Return (x, y) of the center of cell containing provided text 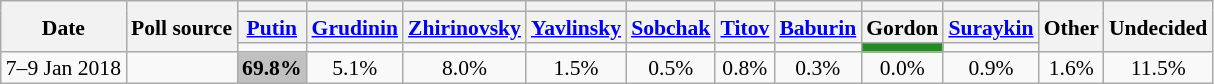
8.0% (464, 68)
1.5% (576, 68)
0.9% (990, 68)
Poll source (182, 26)
Suraykin (990, 26)
0.3% (818, 68)
Zhirinovsky (464, 26)
69.8% (272, 68)
0.5% (670, 68)
Titov (744, 26)
11.5% (1158, 68)
Date (64, 26)
0.0% (902, 68)
Sobchak (670, 26)
Grudinin (356, 26)
Other (1072, 26)
0.8% (744, 68)
Undecided (1158, 26)
Yavlinsky (576, 26)
Gordon (902, 26)
Putin (272, 26)
1.6% (1072, 68)
Baburin (818, 26)
5.1% (356, 68)
7–9 Jan 2018 (64, 68)
